Detect which cell encompasses the target text, then output its [X, Y] center coordinate. 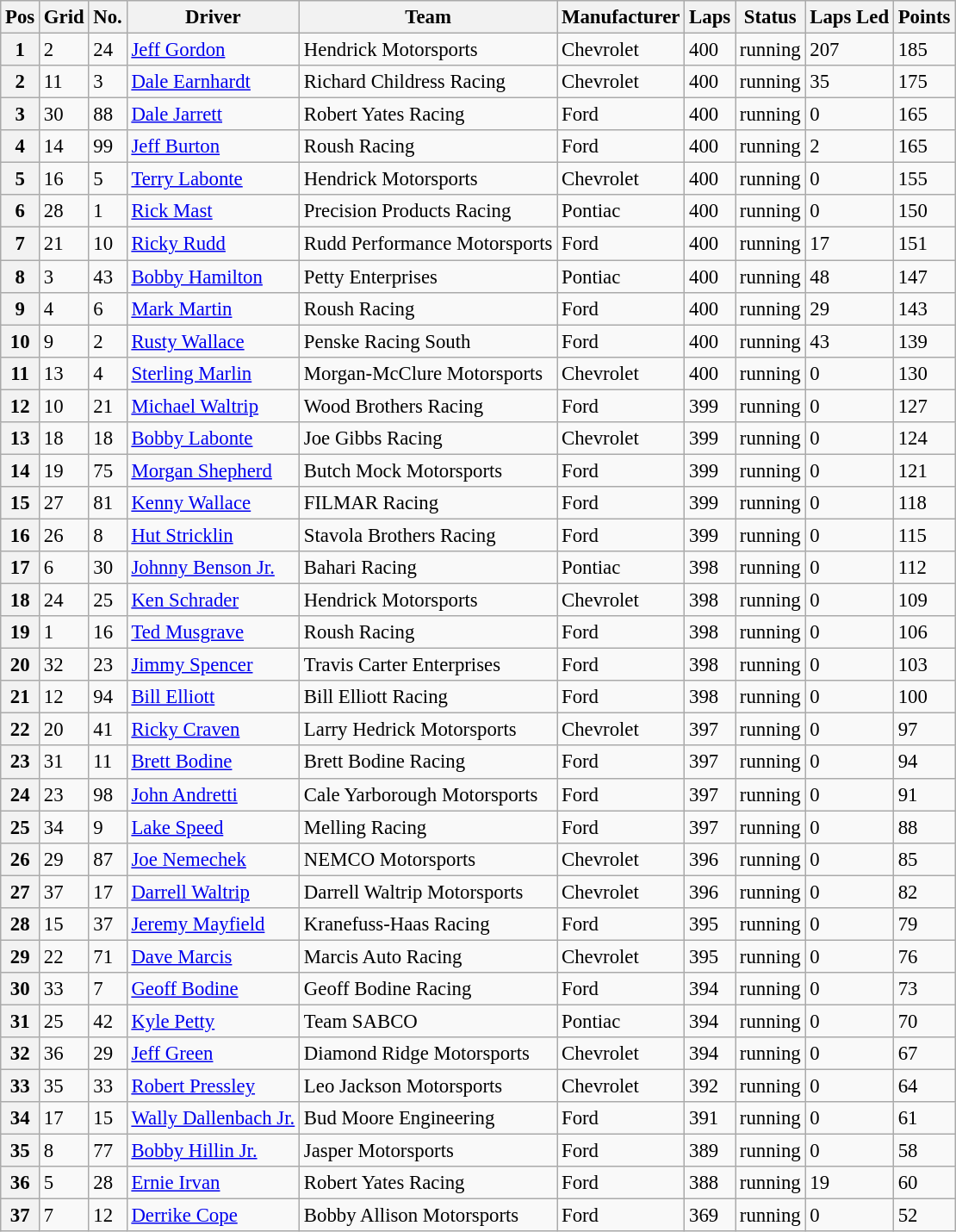
No. [108, 17]
76 [923, 956]
103 [923, 665]
Joe Gibbs Racing [429, 439]
60 [923, 1183]
71 [108, 956]
Petty Enterprises [429, 277]
75 [108, 470]
Bobby Hamilton [213, 277]
389 [710, 1151]
Michael Waltrip [213, 406]
Jeff Burton [213, 146]
97 [923, 730]
106 [923, 632]
52 [923, 1216]
Ernie Irvan [213, 1183]
Dave Marcis [213, 956]
61 [923, 1118]
151 [923, 244]
Jasper Motorsports [429, 1151]
87 [108, 859]
388 [710, 1183]
Butch Mock Motorsports [429, 470]
Ricky Rudd [213, 244]
Stavola Brothers Racing [429, 535]
Status [770, 17]
Darrell Waltrip [213, 892]
73 [923, 989]
Jeff Gordon [213, 50]
Joe Nemechek [213, 859]
82 [923, 892]
207 [849, 50]
121 [923, 470]
150 [923, 211]
147 [923, 277]
Ted Musgrave [213, 632]
Marcis Auto Racing [429, 956]
Derrike Cope [213, 1216]
369 [710, 1216]
130 [923, 373]
Richard Childress Racing [429, 82]
99 [108, 146]
79 [923, 924]
118 [923, 503]
Laps Led [849, 17]
Brett Bodine [213, 762]
Jeff Green [213, 1054]
155 [923, 179]
139 [923, 341]
FILMAR Racing [429, 503]
77 [108, 1151]
42 [108, 1021]
Penske Racing South [429, 341]
Hut Stricklin [213, 535]
85 [923, 859]
64 [923, 1086]
392 [710, 1086]
Bobby Hillin Jr. [213, 1151]
Geoff Bodine [213, 989]
Dale Earnhardt [213, 82]
Bobby Allison Motorsports [429, 1216]
Bud Moore Engineering [429, 1118]
Bill Elliott [213, 697]
Terry Labonte [213, 179]
Grid [64, 17]
112 [923, 568]
Wally Dallenbach Jr. [213, 1118]
98 [108, 794]
Cale Yarborough Motorsports [429, 794]
58 [923, 1151]
115 [923, 535]
Precision Products Racing [429, 211]
67 [923, 1054]
Ken Schrader [213, 600]
Travis Carter Enterprises [429, 665]
Lake Speed [213, 827]
NEMCO Motorsports [429, 859]
Driver [213, 17]
John Andretti [213, 794]
Manufacturer [621, 17]
Kyle Petty [213, 1021]
Robert Pressley [213, 1086]
Geoff Bodine Racing [429, 989]
81 [108, 503]
Rusty Wallace [213, 341]
Jeremy Mayfield [213, 924]
Wood Brothers Racing [429, 406]
Pos [21, 17]
Brett Bodine Racing [429, 762]
Johnny Benson Jr. [213, 568]
Jimmy Spencer [213, 665]
48 [849, 277]
Kenny Wallace [213, 503]
Team SABCO [429, 1021]
Team [429, 17]
Bill Elliott Racing [429, 697]
185 [923, 50]
143 [923, 308]
Leo Jackson Motorsports [429, 1086]
Rudd Performance Motorsports [429, 244]
41 [108, 730]
Diamond Ridge Motorsports [429, 1054]
Bobby Labonte [213, 439]
Ricky Craven [213, 730]
109 [923, 600]
Larry Hedrick Motorsports [429, 730]
Morgan Shepherd [213, 470]
Kranefuss-Haas Racing [429, 924]
124 [923, 439]
Points [923, 17]
Morgan-McClure Motorsports [429, 373]
127 [923, 406]
70 [923, 1021]
Bahari Racing [429, 568]
175 [923, 82]
Darrell Waltrip Motorsports [429, 892]
100 [923, 697]
Dale Jarrett [213, 115]
91 [923, 794]
Rick Mast [213, 211]
391 [710, 1118]
Melling Racing [429, 827]
Laps [710, 17]
Mark Martin [213, 308]
Sterling Marlin [213, 373]
